Extract the (X, Y) coordinate from the center of the cell holding the provided text.  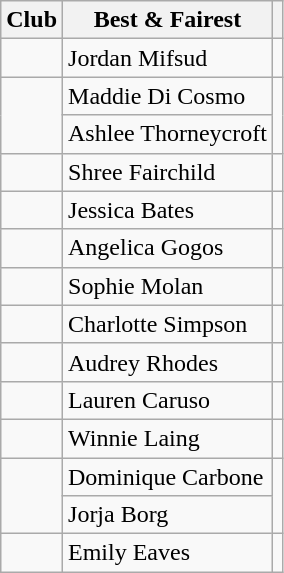
Audrey Rhodes (168, 362)
Ashlee Thorneycroft (168, 134)
Jordan Mifsud (168, 58)
Sophie Molan (168, 286)
Lauren Caruso (168, 400)
Dominique Carbone (168, 477)
Jessica Bates (168, 210)
Club (32, 20)
Maddie Di Cosmo (168, 96)
Charlotte Simpson (168, 324)
Angelica Gogos (168, 248)
Shree Fairchild (168, 172)
Jorja Borg (168, 515)
Best & Fairest (168, 20)
Emily Eaves (168, 553)
Winnie Laing (168, 438)
